Determine the (X, Y) coordinate at the center of the cell enclosing the given text.  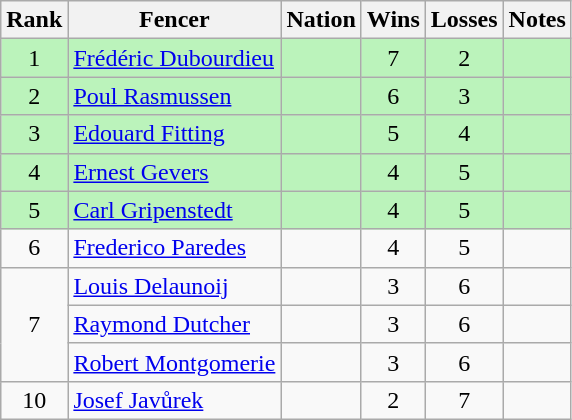
Louis Delaunoij (174, 286)
Rank (34, 20)
Nation (321, 20)
Losses (464, 20)
Fencer (174, 20)
Ernest Gevers (174, 172)
Raymond Dutcher (174, 324)
10 (34, 400)
Carl Gripenstedt (174, 210)
1 (34, 58)
Notes (537, 20)
Wins (393, 20)
Edouard Fitting (174, 134)
Frédéric Dubourdieu (174, 58)
Frederico Paredes (174, 248)
Poul Rasmussen (174, 96)
Josef Javůrek (174, 400)
Robert Montgomerie (174, 362)
